Output the (x, y) coordinate of the center of the cell containing the given text.  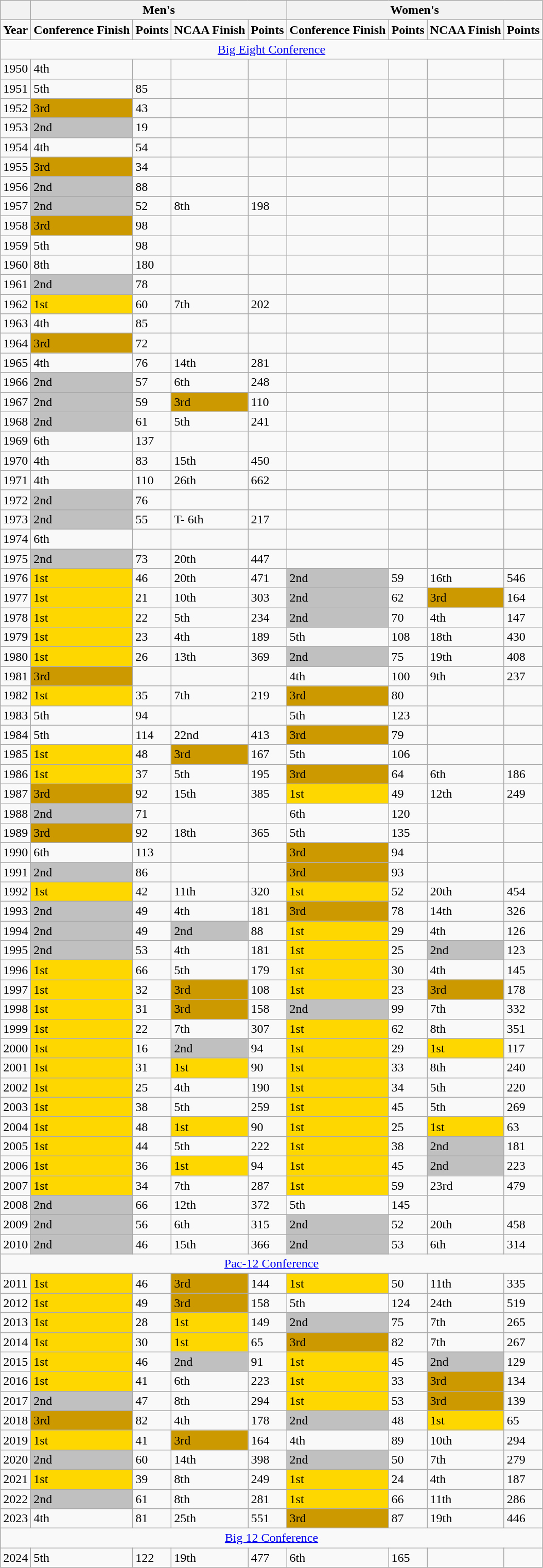
1979 (15, 637)
408 (523, 657)
2018 (15, 1420)
198 (268, 206)
1993 (15, 911)
93 (408, 872)
2017 (15, 1401)
1991 (15, 872)
1955 (15, 167)
113 (152, 852)
129 (523, 1362)
9th (465, 676)
1966 (15, 382)
1986 (15, 774)
28 (152, 1323)
220 (523, 1087)
100 (408, 676)
80 (408, 696)
2008 (15, 1205)
2021 (15, 1479)
137 (152, 441)
43 (152, 108)
332 (523, 1009)
2019 (15, 1440)
1989 (15, 833)
149 (268, 1323)
56 (152, 1225)
1996 (15, 970)
1982 (15, 696)
240 (523, 1068)
471 (268, 578)
23rd (465, 1185)
2004 (15, 1126)
219 (268, 696)
351 (523, 1029)
54 (152, 147)
1954 (15, 147)
2014 (15, 1342)
1981 (15, 676)
47 (152, 1401)
1957 (15, 206)
1971 (15, 480)
195 (268, 774)
55 (152, 519)
87 (408, 1519)
39 (152, 1479)
167 (268, 754)
454 (523, 892)
1985 (15, 754)
19 (152, 128)
307 (268, 1029)
2010 (15, 1244)
1951 (15, 89)
Year (15, 30)
99 (408, 1009)
187 (523, 1479)
303 (268, 598)
T- 6th (210, 519)
42 (152, 892)
16 (152, 1048)
86 (152, 872)
241 (268, 421)
248 (268, 382)
326 (523, 911)
16th (465, 578)
1965 (15, 363)
1958 (15, 225)
165 (408, 1558)
365 (268, 833)
73 (152, 558)
2003 (15, 1107)
259 (268, 1107)
189 (268, 637)
546 (523, 578)
366 (268, 1244)
447 (268, 558)
314 (523, 1244)
1995 (15, 950)
335 (523, 1283)
2006 (15, 1166)
1970 (15, 461)
2013 (15, 1323)
1964 (15, 343)
35 (152, 696)
458 (523, 1225)
369 (268, 657)
186 (523, 774)
63 (523, 1126)
124 (408, 1303)
Women's (415, 10)
26th (210, 480)
372 (268, 1205)
315 (268, 1225)
81 (152, 1519)
662 (268, 480)
1972 (15, 500)
413 (268, 735)
179 (268, 970)
267 (523, 1342)
1968 (15, 421)
320 (268, 892)
144 (268, 1283)
2023 (15, 1519)
2002 (15, 1087)
477 (268, 1558)
134 (523, 1381)
286 (523, 1499)
2012 (15, 1303)
1976 (15, 578)
139 (523, 1401)
1978 (15, 618)
2020 (15, 1459)
1980 (15, 657)
1988 (15, 813)
446 (523, 1519)
2005 (15, 1146)
279 (523, 1459)
1983 (15, 715)
269 (523, 1107)
89 (408, 1440)
1977 (15, 598)
26 (152, 657)
Men's (159, 10)
83 (152, 461)
57 (152, 382)
1953 (15, 128)
135 (408, 833)
72 (152, 343)
2007 (15, 1185)
2016 (15, 1381)
1952 (15, 108)
1973 (15, 519)
64 (408, 774)
Big Eight Conference (272, 49)
202 (268, 304)
70 (408, 618)
122 (152, 1558)
71 (152, 813)
Pac-12 Conference (272, 1264)
1992 (15, 892)
2015 (15, 1362)
106 (408, 754)
24 (408, 1479)
450 (268, 461)
1998 (15, 1009)
1990 (15, 852)
1956 (15, 186)
1984 (15, 735)
1997 (15, 990)
25th (210, 1519)
222 (268, 1146)
287 (268, 1185)
265 (523, 1323)
1961 (15, 285)
479 (523, 1185)
2000 (15, 1048)
1962 (15, 304)
1999 (15, 1029)
2009 (15, 1225)
44 (152, 1146)
1974 (15, 539)
1975 (15, 558)
79 (408, 735)
1969 (15, 441)
1950 (15, 69)
13th (210, 657)
234 (268, 618)
190 (268, 1087)
1994 (15, 931)
32 (152, 990)
37 (152, 774)
91 (268, 1362)
1959 (15, 245)
2011 (15, 1283)
2022 (15, 1499)
24th (465, 1303)
2001 (15, 1068)
519 (523, 1303)
385 (268, 794)
117 (523, 1048)
1960 (15, 265)
22nd (210, 735)
2024 (15, 1558)
1987 (15, 794)
1963 (15, 324)
430 (523, 637)
217 (268, 519)
1967 (15, 402)
180 (152, 265)
237 (523, 676)
126 (523, 931)
114 (152, 735)
120 (408, 813)
Big 12 Conference (272, 1538)
551 (268, 1519)
36 (152, 1166)
21 (152, 598)
398 (268, 1459)
147 (523, 618)
